Scan for the cell matching the given text and deliver its (X, Y) coordinate at center. 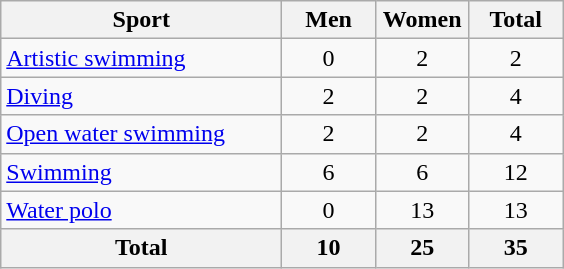
Women (422, 20)
25 (422, 248)
Water polo (142, 210)
Artistic swimming (142, 58)
12 (516, 172)
Men (329, 20)
Diving (142, 96)
35 (516, 248)
Open water swimming (142, 134)
Swimming (142, 172)
Sport (142, 20)
10 (329, 248)
